Return the [X, Y] coordinate for the center point of the cell that contains the specified text.  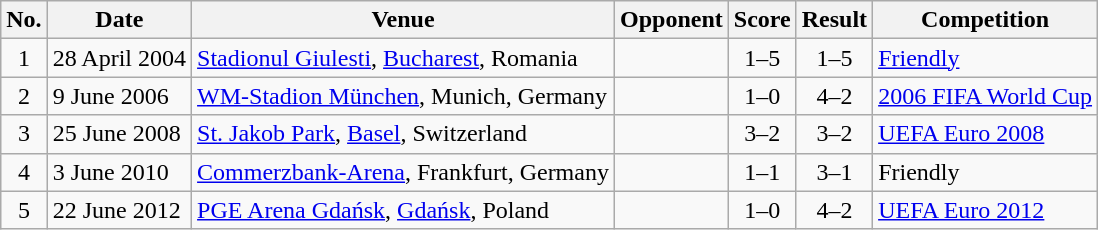
3 [24, 134]
Score [762, 20]
1–1 [762, 172]
22 June 2012 [119, 210]
No. [24, 20]
Result [834, 20]
9 June 2006 [119, 96]
1 [24, 58]
UEFA Euro 2012 [986, 210]
3 June 2010 [119, 172]
Date [119, 20]
Stadionul Giulesti, Bucharest, Romania [404, 58]
WM-Stadion München, Munich, Germany [404, 96]
25 June 2008 [119, 134]
4 [24, 172]
UEFA Euro 2008 [986, 134]
2 [24, 96]
28 April 2004 [119, 58]
Competition [986, 20]
5 [24, 210]
PGE Arena Gdańsk, Gdańsk, Poland [404, 210]
Commerzbank-Arena, Frankfurt, Germany [404, 172]
3–1 [834, 172]
2006 FIFA World Cup [986, 96]
St. Jakob Park, Basel, Switzerland [404, 134]
Venue [404, 20]
Opponent [671, 20]
